Search for the cell housing the specified text and yield its [x, y] center coordinate. 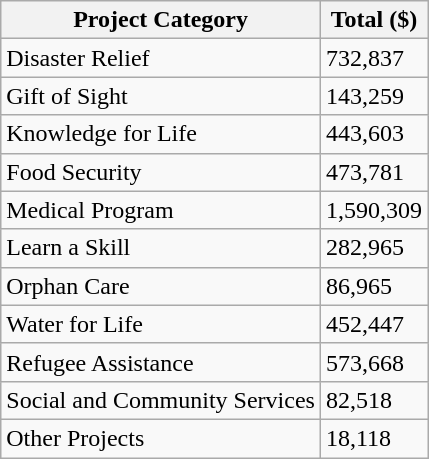
Social and Community Services [161, 400]
Disaster Relief [161, 58]
Water for Life [161, 324]
143,259 [374, 96]
Other Projects [161, 438]
Knowledge for Life [161, 134]
473,781 [374, 172]
Total ($) [374, 20]
18,118 [374, 438]
Orphan Care [161, 286]
452,447 [374, 324]
282,965 [374, 248]
Medical Program [161, 210]
Refugee Assistance [161, 362]
Project Category [161, 20]
86,965 [374, 286]
82,518 [374, 400]
732,837 [374, 58]
Learn a Skill [161, 248]
443,603 [374, 134]
1,590,309 [374, 210]
573,668 [374, 362]
Food Security [161, 172]
Gift of Sight [161, 96]
